From the cell containing the given text, extract its center point as [X, Y] coordinate. 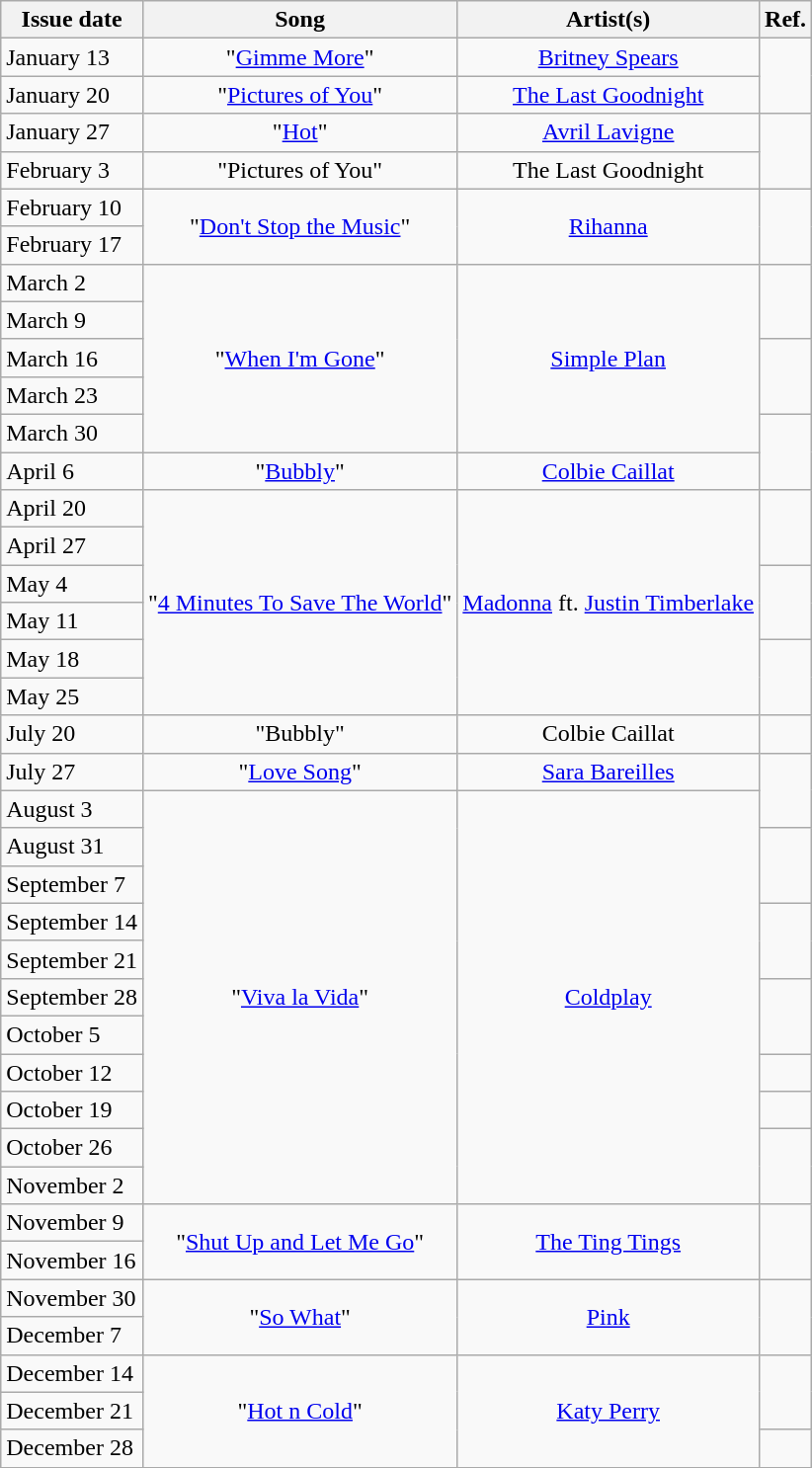
April 27 [72, 546]
November 2 [72, 1185]
August 31 [72, 847]
October 19 [72, 1110]
May 18 [72, 659]
"4 Minutes To Save The World" [299, 603]
December 7 [72, 1336]
Simple Plan [609, 358]
Ref. [786, 20]
December 21 [72, 1411]
Pink [609, 1317]
"Love Song" [299, 772]
November 30 [72, 1298]
"Shut Up and Let Me Go" [299, 1242]
December 28 [72, 1448]
August 3 [72, 809]
September 7 [72, 884]
November 16 [72, 1261]
October 5 [72, 1034]
May 11 [72, 621]
January 13 [72, 57]
July 20 [72, 734]
"Hot n Cold" [299, 1411]
September 21 [72, 959]
February 3 [72, 170]
Britney Spears [609, 57]
Song [299, 20]
July 27 [72, 772]
March 9 [72, 320]
"So What" [299, 1317]
Artist(s) [609, 20]
Katy Perry [609, 1411]
March 23 [72, 395]
"Don't Stop the Music" [299, 226]
September 28 [72, 997]
Avril Lavigne [609, 132]
September 14 [72, 922]
Rihanna [609, 226]
March 30 [72, 433]
"Gimme More" [299, 57]
"Viva la Vida" [299, 998]
Coldplay [609, 998]
March 2 [72, 283]
"Hot" [299, 132]
February 17 [72, 245]
January 20 [72, 95]
Issue date [72, 20]
October 12 [72, 1072]
April 20 [72, 509]
January 27 [72, 132]
"When I'm Gone" [299, 358]
February 10 [72, 207]
November 9 [72, 1223]
April 6 [72, 471]
December 14 [72, 1373]
Sara Bareilles [609, 772]
Madonna ft. Justin Timberlake [609, 603]
May 25 [72, 696]
March 16 [72, 358]
The Ting Tings [609, 1242]
October 26 [72, 1148]
May 4 [72, 584]
